Output the [X, Y] coordinate of the center of the cell containing the given text.  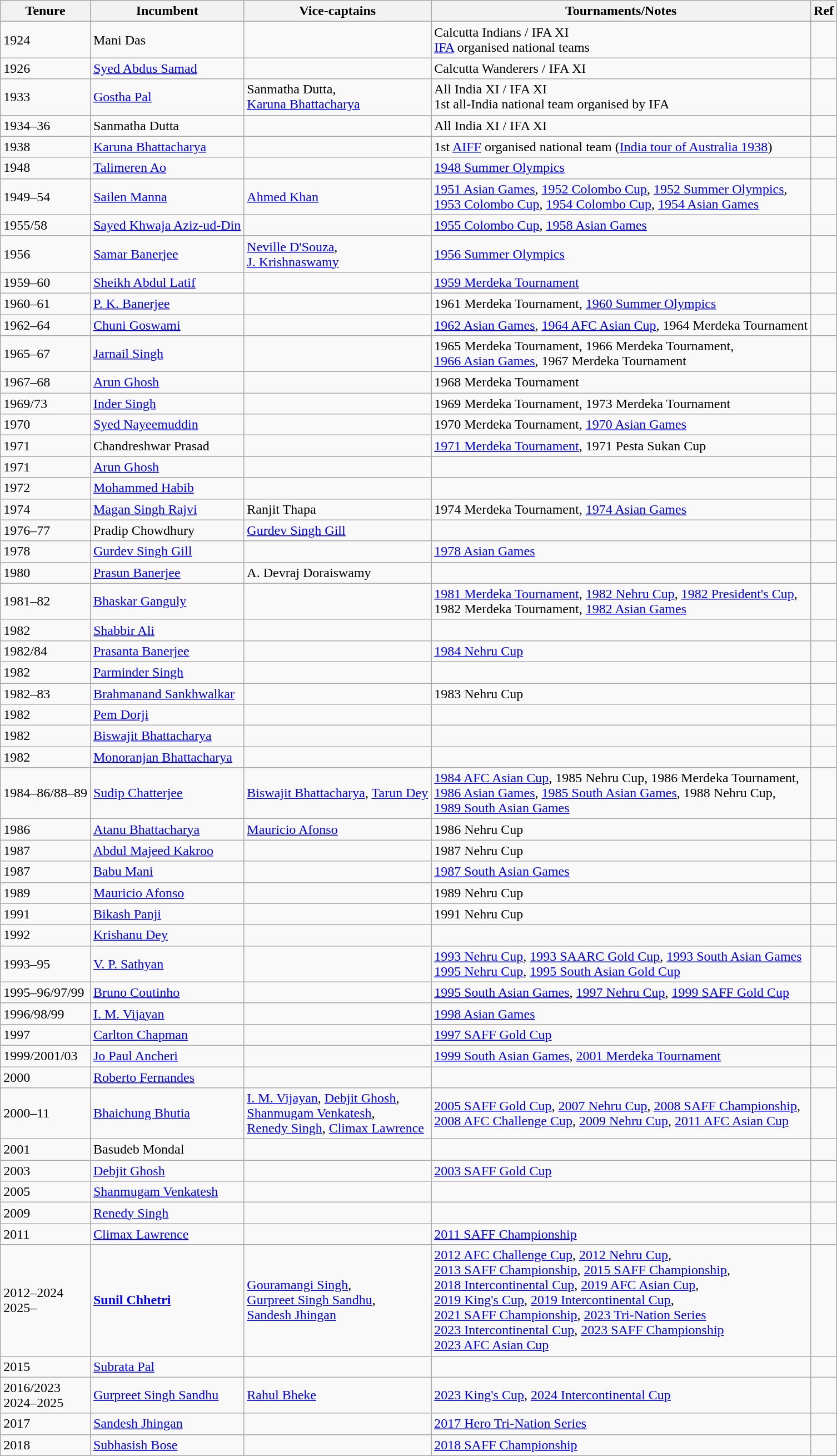
Krishanu Dey [167, 935]
2001 [46, 1150]
1993 Nehru Cup, 1993 SAARC Gold Cup, 1993 South Asian Games 1995 Nehru Cup, 1995 South Asian Gold Cup [621, 964]
1949–54 [46, 197]
Carlton Chapman [167, 1035]
1969 Merdeka Tournament, 1973 Merdeka Tournament [621, 404]
Sanmatha Dutta,Karuna Bhattacharya [338, 97]
1926 [46, 68]
1948 Summer Olympics [621, 168]
1969/73 [46, 404]
Ref [824, 11]
1974 Merdeka Tournament, 1974 Asian Games [621, 509]
1984–86/88–89 [46, 793]
1938 [46, 147]
Debjit Ghosh [167, 1171]
I. M. Vijayan, Debjit Ghosh, Shanmugam Venkatesh,Renedy Singh, Climax Lawrence [338, 1114]
1959 Merdeka Tournament [621, 282]
Jarnail Singh [167, 354]
Pradip Chowdhury [167, 530]
1965–67 [46, 354]
1976–77 [46, 530]
1981 Merdeka Tournament, 1982 Nehru Cup, 1982 President's Cup, 1982 Merdeka Tournament, 1982 Asian Games [621, 602]
Subhasish Bose [167, 1445]
Syed Nayeemuddin [167, 425]
2000–11 [46, 1114]
1984 Nehru Cup [621, 651]
Biswajit Bhattacharya [167, 736]
Parminder Singh [167, 672]
1995–96/97/99 [46, 992]
2005 SAFF Gold Cup, 2007 Nehru Cup, 2008 SAFF Championship, 2008 AFC Challenge Cup, 2009 Nehru Cup, 2011 AFC Asian Cup [621, 1114]
Karuna Bhattacharya [167, 147]
Sheikh Abdul Latif [167, 282]
1999/2001/03 [46, 1056]
Brahmanand Sankhwalkar [167, 693]
Chuni Goswami [167, 325]
1955/58 [46, 225]
Bhaskar Ganguly [167, 602]
V. P. Sathyan [167, 964]
Jo Paul Ancheri [167, 1056]
1st AIFF organised national team (India tour of Australia 1938) [621, 147]
Incumbent [167, 11]
1962–64 [46, 325]
1991 Nehru Cup [621, 914]
1986 [46, 829]
2011 [46, 1234]
1967–68 [46, 382]
Sandesh Jhingan [167, 1424]
1997 SAFF Gold Cup [621, 1035]
1983 Nehru Cup [621, 693]
Roberto Fernandes [167, 1077]
Monoranjan Bhattacharya [167, 757]
Abdul Majeed Kakroo [167, 851]
1974 [46, 509]
I. M. Vijayan [167, 1013]
Prasun Banerjee [167, 573]
Prasanta Banerjee [167, 651]
1986 Nehru Cup [621, 829]
Renedy Singh [167, 1213]
1987 South Asian Games [621, 872]
1968 Merdeka Tournament [621, 382]
Calcutta Indians / IFA XIIFA organised national teams [621, 40]
2018 [46, 1445]
1987 Nehru Cup [621, 851]
Samar Banerjee [167, 254]
Tenure [46, 11]
Atanu Bhattacharya [167, 829]
1934–36 [46, 126]
Sunil Chhetri [167, 1300]
Mohammed Habib [167, 488]
Rahul Bheke [338, 1395]
Pem Dorji [167, 715]
1961 Merdeka Tournament, 1960 Summer Olympics [621, 304]
All India XI / IFA XI [621, 126]
1991 [46, 914]
Bruno Coutinho [167, 992]
1959–60 [46, 282]
Biswajit Bhattacharya, Tarun Dey [338, 793]
2023 King's Cup, 2024 Intercontinental Cup [621, 1395]
Sanmatha Dutta [167, 126]
1982/84 [46, 651]
1989 Nehru Cup [621, 893]
Subrata Pal [167, 1366]
1978 Asian Games [621, 551]
Chandreshwar Prasad [167, 446]
Shabbir Ali [167, 630]
1993–95 [46, 964]
1984 AFC Asian Cup, 1985 Nehru Cup, 1986 Merdeka Tournament, 1986 Asian Games, 1985 South Asian Games, 1988 Nehru Cup, 1989 South Asian Games [621, 793]
Basudeb Mondal [167, 1150]
Inder Singh [167, 404]
1956 [46, 254]
2003 SAFF Gold Cup [621, 1171]
1951 Asian Games, 1952 Colombo Cup, 1952 Summer Olympics, 1953 Colombo Cup, 1954 Colombo Cup, 1954 Asian Games [621, 197]
2016/20232024–2025 [46, 1395]
1981–82 [46, 602]
2018 SAFF Championship [621, 1445]
Syed Abdus Samad [167, 68]
1982–83 [46, 693]
Sailen Manna [167, 197]
P. K. Banerjee [167, 304]
1956 Summer Olympics [621, 254]
1933 [46, 97]
Talimeren Ao [167, 168]
Sayed Khwaja Aziz-ud-Din [167, 225]
Vice-captains [338, 11]
2017 Hero Tri-Nation Series [621, 1424]
Climax Lawrence [167, 1234]
Bikash Panji [167, 914]
1971 Merdeka Tournament, 1971 Pesta Sukan Cup [621, 446]
1978 [46, 551]
1999 South Asian Games, 2001 Merdeka Tournament [621, 1056]
2000 [46, 1077]
1998 Asian Games [621, 1013]
Sudip Chatterjee [167, 793]
2015 [46, 1366]
2011 SAFF Championship [621, 1234]
2017 [46, 1424]
2009 [46, 1213]
1962 Asian Games, 1964 AFC Asian Cup, 1964 Merdeka Tournament [621, 325]
Mani Das [167, 40]
1924 [46, 40]
1970 Merdeka Tournament, 1970 Asian Games [621, 425]
1970 [46, 425]
Ranjit Thapa [338, 509]
Gurpreet Singh Sandhu [167, 1395]
A. Devraj Doraiswamy [338, 573]
Calcutta Wanderers / IFA XI [621, 68]
1989 [46, 893]
Babu Mani [167, 872]
1995 South Asian Games, 1997 Nehru Cup, 1999 SAFF Gold Cup [621, 992]
Gouramangi Singh,Gurpreet Singh Sandhu,Sandesh Jhingan [338, 1300]
2005 [46, 1192]
Bhaichung Bhutia [167, 1114]
2003 [46, 1171]
1972 [46, 488]
1948 [46, 168]
1980 [46, 573]
Magan Singh Rajvi [167, 509]
Shanmugam Venkatesh [167, 1192]
1955 Colombo Cup, 1958 Asian Games [621, 225]
Tournaments/Notes [621, 11]
Neville D'Souza, J. Krishnaswamy [338, 254]
1997 [46, 1035]
2012–20242025– [46, 1300]
1996/98/99 [46, 1013]
1960–61 [46, 304]
1965 Merdeka Tournament, 1966 Merdeka Tournament, 1966 Asian Games, 1967 Merdeka Tournament [621, 354]
Gostha Pal [167, 97]
Ahmed Khan [338, 197]
All India XI / IFA XI1st all-India national team organised by IFA [621, 97]
1992 [46, 935]
